Identify which cell holds the provided text, then report its [X, Y] central coordinate. 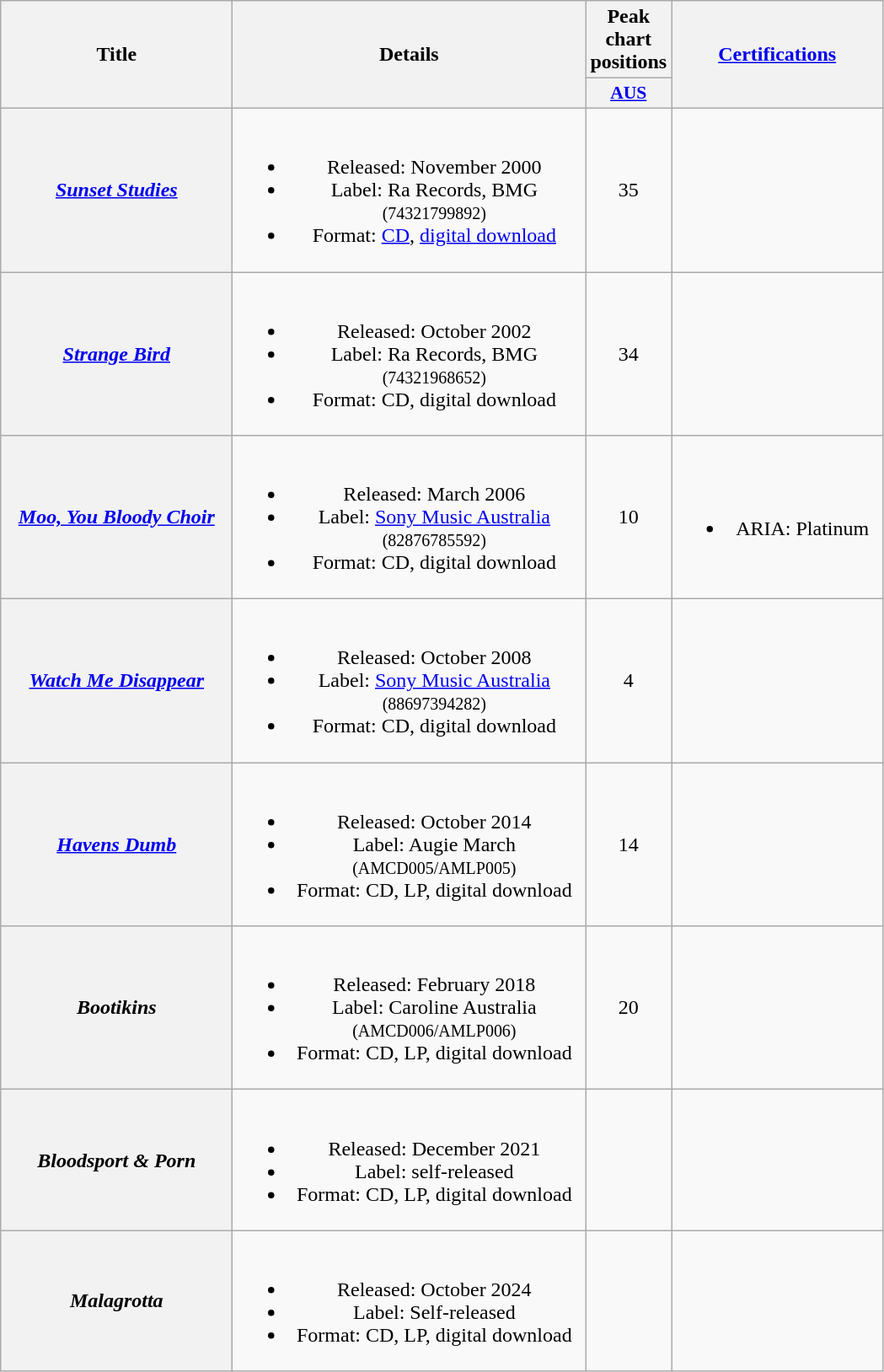
35 [629, 190]
Released: March 2006Label: Sony Music Australia (82876785592)Format: CD, digital download [410, 517]
10 [629, 517]
Bootikins [116, 1008]
Released: October 2024Label: Self-releasedFormat: CD, LP, digital download [410, 1301]
Certifications [777, 55]
Bloodsport & Porn [116, 1160]
14 [629, 844]
Moo, You Bloody Choir [116, 517]
AUS [629, 94]
34 [629, 353]
Released: December 2021Label: self-releasedFormat: CD, LP, digital download [410, 1160]
Title [116, 55]
Released: October 2008Label: Sony Music Australia (88697394282)Format: CD, digital download [410, 681]
ARIA: Platinum [777, 517]
Released: November 2000Label: Ra Records, BMG (74321799892)Format: CD, digital download [410, 190]
Released: October 2014Label: Augie March (AMCD005/AMLP005)Format: CD, LP, digital download [410, 844]
Released: February 2018Label: Caroline Australia (AMCD006/AMLP006)Format: CD, LP, digital download [410, 1008]
Strange Bird [116, 353]
Havens Dumb [116, 844]
Sunset Studies [116, 190]
Watch Me Disappear [116, 681]
Released: October 2002Label: Ra Records, BMG (74321968652)Format: CD, digital download [410, 353]
20 [629, 1008]
Details [410, 55]
Peak chart positions [629, 40]
4 [629, 681]
Malagrotta [116, 1301]
